Return the [x, y] coordinate for the center point of the cell that contains the specified text.  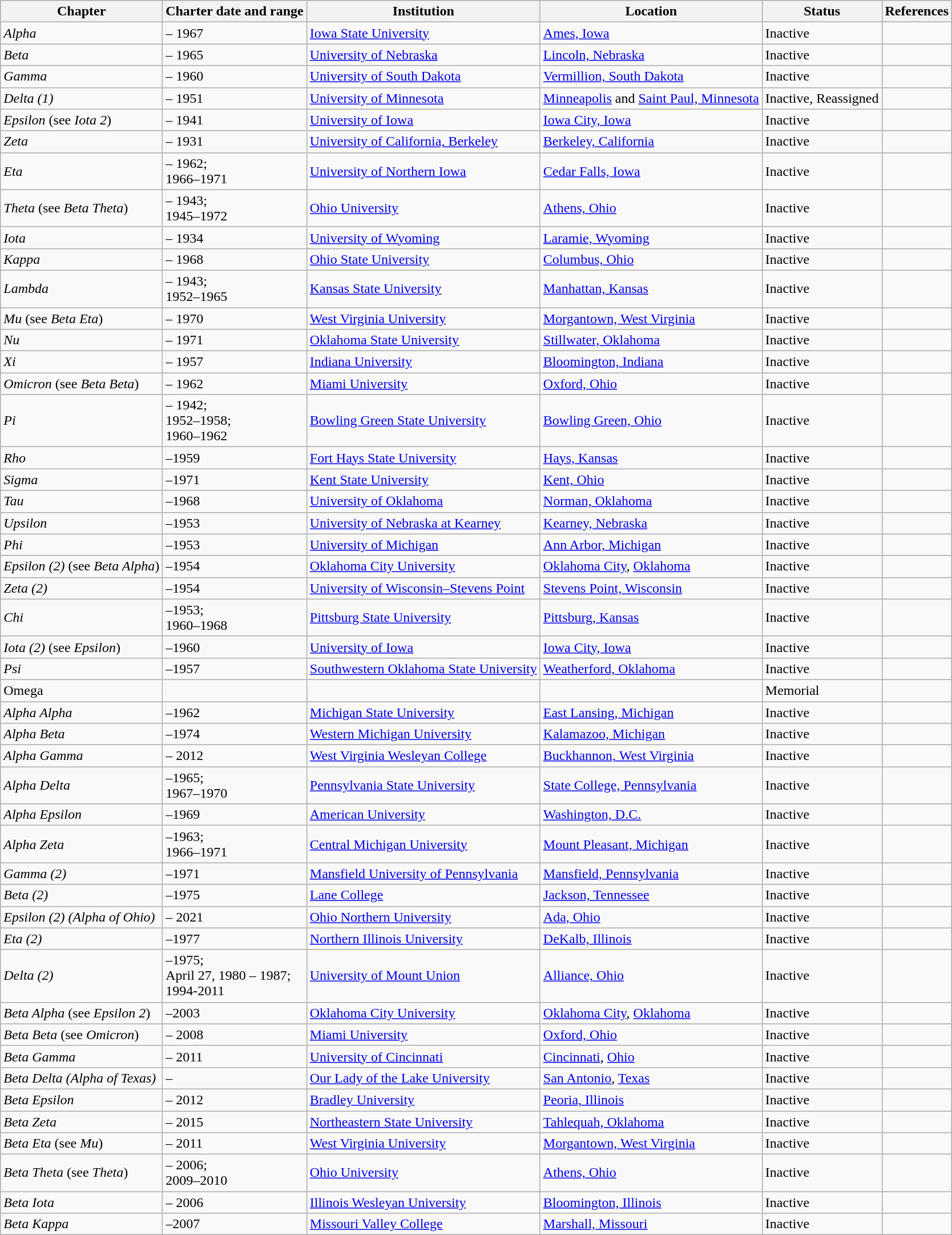
Kappa [82, 259]
Beta Beta (see Omicron) [82, 1035]
Eta (2) [82, 939]
Northeastern State University [423, 1122]
University of South Dakota [423, 77]
Psi [82, 669]
Epsilon (2) (Alpha of Ohio) [82, 917]
Weatherford, Oklahoma [651, 669]
Iota (2) (see Epsilon) [82, 647]
Alpha Delta [82, 786]
DeKalb, Illinois [651, 939]
Jackson, Tennessee [651, 895]
Theta (see Beta Theta) [82, 208]
Washington, D.C. [651, 815]
Mu (see Beta Eta) [82, 318]
–2007 [235, 1224]
Lincoln, Nebraska [651, 55]
University of Northern Iowa [423, 171]
Gamma [82, 77]
– 2008 [235, 1035]
– 1962;1966–1971 [235, 171]
Alpha Epsilon [82, 815]
Gamma (2) [82, 874]
– 1934 [235, 238]
Beta [82, 55]
Nu [82, 340]
Institution [423, 11]
Eta [82, 171]
–1977 [235, 939]
– 1967 [235, 33]
Beta Alpha (see Epsilon 2) [82, 1013]
Kent State University [423, 480]
– 1965 [235, 55]
Ann Arbor, Michigan [651, 545]
Beta Kappa [82, 1224]
–1962 [235, 712]
Ada, Ohio [651, 917]
University of Cincinnati [423, 1056]
Tahlequah, Oklahoma [651, 1122]
Alpha Gamma [82, 756]
Kansas State University [423, 289]
Kent, Ohio [651, 480]
–1959 [235, 458]
–1960 [235, 647]
Omega [82, 690]
Charter date and range [235, 11]
Epsilon (see Iota 2) [82, 120]
University of Mount Union [423, 976]
Pittsburg, Kansas [651, 618]
–1963;1966–1971 [235, 844]
Michigan State University [423, 712]
References [917, 11]
Beta Iota [82, 1202]
Fort Hays State University [423, 458]
Iowa State University [423, 33]
–1965;1967–1970 [235, 786]
Indiana University [423, 362]
– 1971 [235, 340]
San Antonio, Texas [651, 1078]
–1957 [235, 669]
– 1943;1945–1972 [235, 208]
Lambda [82, 289]
– 1941 [235, 120]
Beta Zeta [82, 1122]
State College, Pennsylvania [651, 786]
Cincinnati, Ohio [651, 1056]
Location [651, 11]
Western Michigan University [423, 734]
Memorial [822, 690]
Vermillion, South Dakota [651, 77]
Columbus, Ohio [651, 259]
Mount Pleasant, Michigan [651, 844]
–1969 [235, 815]
– 1968 [235, 259]
Rho [82, 458]
–1975;April 27, 1980 – 1987;1994-2011 [235, 976]
Norman, Oklahoma [651, 501]
Oklahoma State University [423, 340]
Alpha Zeta [82, 844]
–1975 [235, 895]
–1953;1960–1968 [235, 618]
Inactive, Reassigned [822, 98]
Tau [82, 501]
Chapter [82, 11]
Alpha Alpha [82, 712]
Lane College [423, 895]
– 2021 [235, 917]
Missouri Valley College [423, 1224]
– 1951 [235, 98]
Ohio Northern University [423, 917]
Bowling Green State University [423, 421]
Stillwater, Oklahoma [651, 340]
West Virginia Wesleyan College [423, 756]
– 1943;1952–1965 [235, 289]
Berkeley, California [651, 142]
Minneapolis and Saint Paul, Minnesota [651, 98]
Buckhannon, West Virginia [651, 756]
Xi [82, 362]
Delta (1) [82, 98]
East Lansing, Michigan [651, 712]
Sigma [82, 480]
Central Michigan University [423, 844]
Kalamazoo, Michigan [651, 734]
– 2006;2009–2010 [235, 1173]
Bloomington, Illinois [651, 1202]
Status [822, 11]
Northern Illinois University [423, 939]
– 1957 [235, 362]
– 1942;1952–1958;1960–1962 [235, 421]
– 2006 [235, 1202]
Beta (2) [82, 895]
Omicron (see Beta Beta) [82, 384]
Iota [82, 238]
Beta Theta (see Theta) [82, 1173]
Beta Eta (see Mu) [82, 1144]
Alpha Beta [82, 734]
– 1931 [235, 142]
Epsilon (2) (see Beta Alpha) [82, 566]
– 1962 [235, 384]
Laramie, Wyoming [651, 238]
Peoria, Illinois [651, 1100]
Ohio State University [423, 259]
Beta Delta (Alpha of Texas) [82, 1078]
– [235, 1078]
Ames, Iowa [651, 33]
Kearney, Nebraska [651, 523]
Cedar Falls, Iowa [651, 171]
–1974 [235, 734]
Phi [82, 545]
Delta (2) [82, 976]
University of Wyoming [423, 238]
Bowling Green, Ohio [651, 421]
–1968 [235, 501]
Mansfield, Pennsylvania [651, 874]
Marshall, Missouri [651, 1224]
Alpha [82, 33]
Our Lady of the Lake University [423, 1078]
Southwestern Oklahoma State University [423, 669]
Pittsburg State University [423, 618]
Chi [82, 618]
Zeta [82, 142]
University of California, Berkeley [423, 142]
Pi [82, 421]
Mansfield University of Pennsylvania [423, 874]
Hays, Kansas [651, 458]
Bloomington, Indiana [651, 362]
Stevens Point, Wisconsin [651, 588]
Pennsylvania State University [423, 786]
American University [423, 815]
University of Nebraska at Kearney [423, 523]
University of Wisconsin–Stevens Point [423, 588]
Zeta (2) [82, 588]
Manhattan, Kansas [651, 289]
University of Nebraska [423, 55]
University of Oklahoma [423, 501]
Beta Epsilon [82, 1100]
University of Minnesota [423, 98]
Beta Gamma [82, 1056]
Alliance, Ohio [651, 976]
– 1960 [235, 77]
Illinois Wesleyan University [423, 1202]
Bradley University [423, 1100]
University of Michigan [423, 545]
– 1970 [235, 318]
–2003 [235, 1013]
– 2015 [235, 1122]
Upsilon [82, 523]
